Search for the cell housing the specified text and yield its (x, y) center coordinate. 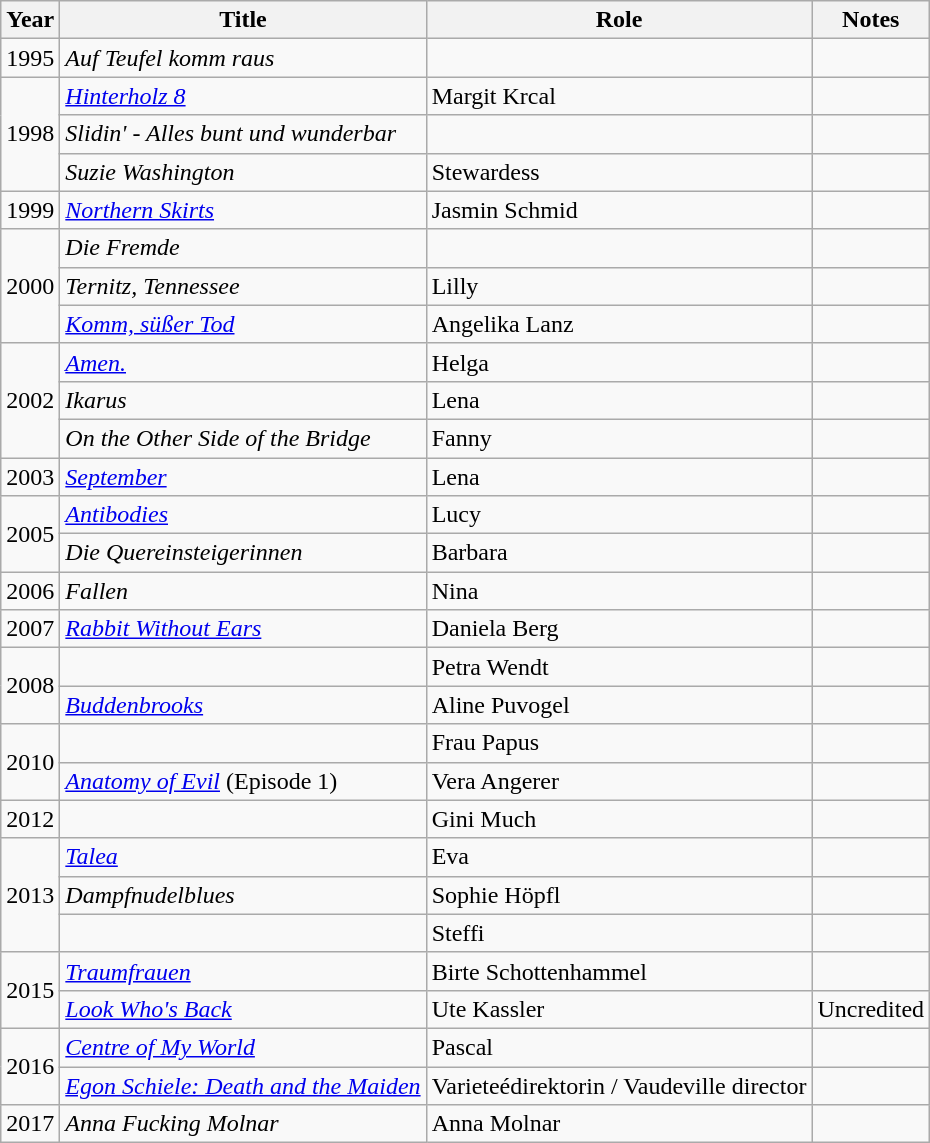
Ikarus (243, 400)
2005 (30, 534)
Pascal (619, 1047)
Auf Teufel komm raus (243, 58)
Angelika Lanz (619, 324)
2012 (30, 819)
2017 (30, 1124)
Hinterholz 8 (243, 96)
Anna Fucking Molnar (243, 1124)
Anna Molnar (619, 1124)
Barbara (619, 553)
2002 (30, 400)
Stewardess (619, 172)
Die Fremde (243, 248)
Amen. (243, 362)
Ute Kassler (619, 1009)
Talea (243, 857)
2013 (30, 895)
Anatomy of Evil (Episode 1) (243, 781)
Jasmin Schmid (619, 210)
1999 (30, 210)
Frau Papus (619, 743)
1995 (30, 58)
Ternitz, Tennessee (243, 286)
Daniela Berg (619, 629)
1998 (30, 134)
2000 (30, 286)
Role (619, 20)
2015 (30, 990)
2006 (30, 591)
Vera Angerer (619, 781)
Lucy (619, 515)
Komm, süßer Tod (243, 324)
September (243, 477)
2016 (30, 1066)
Title (243, 20)
Antibodies (243, 515)
Fallen (243, 591)
Eva (619, 857)
2003 (30, 477)
Traumfrauen (243, 971)
Margit Krcal (619, 96)
Look Who's Back (243, 1009)
Northern Skirts (243, 210)
Aline Puvogel (619, 705)
Varieteédirektorin / Vaudeville director (619, 1085)
On the Other Side of the Bridge (243, 438)
Fanny (619, 438)
Suzie Washington (243, 172)
Gini Much (619, 819)
Petra Wendt (619, 667)
Notes (871, 20)
Uncredited (871, 1009)
Buddenbrooks (243, 705)
Lilly (619, 286)
2008 (30, 686)
Rabbit Without Ears (243, 629)
Egon Schiele: Death and the Maiden (243, 1085)
2010 (30, 762)
Birte Schottenhammel (619, 971)
Sophie Höpfl (619, 895)
Year (30, 20)
Steffi (619, 933)
Nina (619, 591)
Die Quereinsteigerinnen (243, 553)
Centre of My World (243, 1047)
Slidin' - Alles bunt und wunderbar (243, 134)
Helga (619, 362)
2007 (30, 629)
Dampfnudelblues (243, 895)
